Output the (x, y) coordinate of the center of the cell containing the given text.  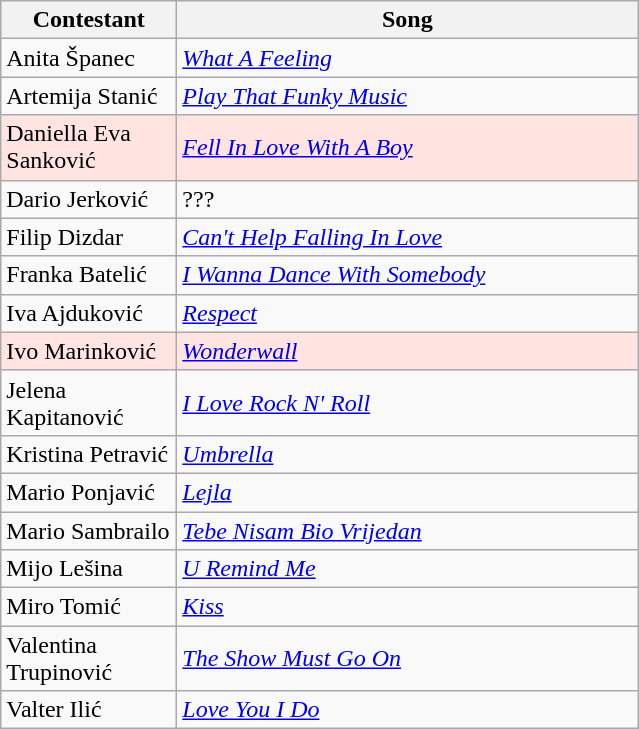
Franka Batelić (89, 275)
Mario Sambrailo (89, 531)
Dario Jerković (89, 199)
??? (408, 199)
The Show Must Go On (408, 658)
Miro Tomić (89, 607)
Wonderwall (408, 351)
I Love Rock N' Roll (408, 402)
Tebe Nisam Bio Vrijedan (408, 531)
Love You I Do (408, 710)
Mijo Lešina (89, 569)
Umbrella (408, 454)
U Remind Me (408, 569)
Mario Ponjavić (89, 492)
Kristina Petravić (89, 454)
What A Feeling (408, 58)
Filip Dizdar (89, 237)
Kiss (408, 607)
Anita Španec (89, 58)
Contestant (89, 20)
Respect (408, 313)
Valter Ilić (89, 710)
I Wanna Dance With Somebody (408, 275)
Artemija Stanić (89, 96)
Fell In Love With A Boy (408, 148)
Daniella Eva Sanković (89, 148)
Lejla (408, 492)
Iva Ajduković (89, 313)
Valentina Trupinović (89, 658)
Ivo Marinković (89, 351)
Jelena Kapitanović (89, 402)
Song (408, 20)
Play That Funky Music (408, 96)
Can't Help Falling In Love (408, 237)
